Capture the cell that displays the provided text and extract its [x, y] central coordinate. 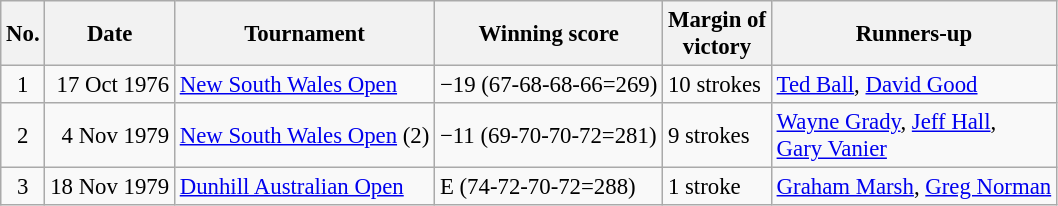
18 Nov 1979 [110, 187]
9 strokes [718, 136]
Ted Ball, David Good [914, 85]
17 Oct 1976 [110, 85]
1 stroke [718, 187]
Tournament [304, 34]
Wayne Grady, Jeff Hall, Gary Vanier [914, 136]
−11 (69-70-70-72=281) [549, 136]
New South Wales Open (2) [304, 136]
Graham Marsh, Greg Norman [914, 187]
New South Wales Open [304, 85]
E (74-72-70-72=288) [549, 187]
2 [23, 136]
Margin ofvictory [718, 34]
10 strokes [718, 85]
−19 (67-68-68-66=269) [549, 85]
Date [110, 34]
3 [23, 187]
Dunhill Australian Open [304, 187]
Runners-up [914, 34]
No. [23, 34]
1 [23, 85]
4 Nov 1979 [110, 136]
Winning score [549, 34]
